Return (X, Y) of the center of cell containing provided text 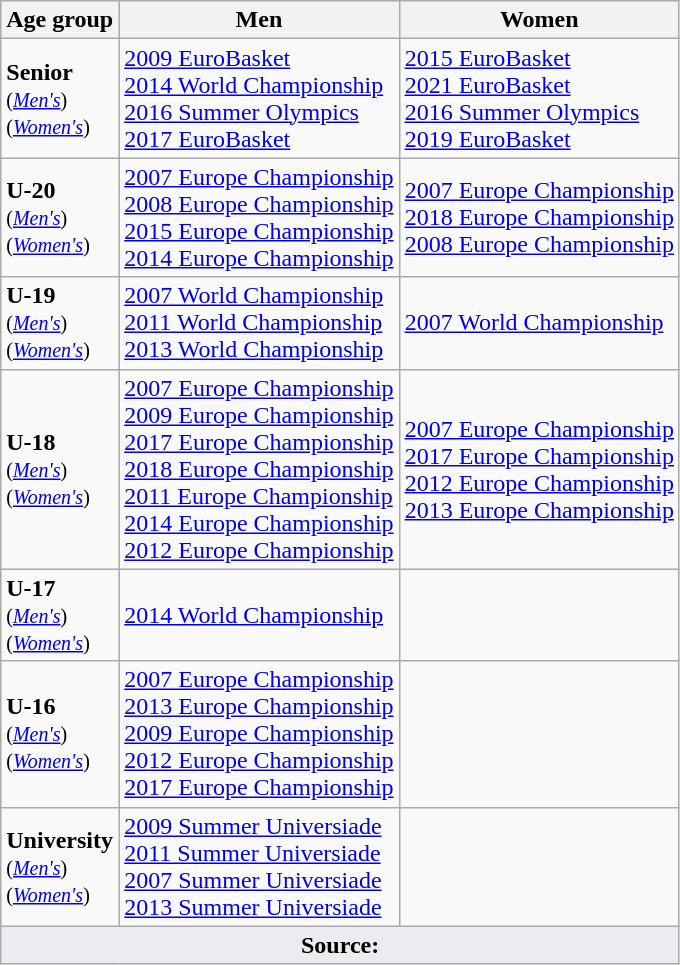
Age group (60, 20)
U-19 (Men's) (Women's) (60, 323)
U-18 (Men's) (Women's) (60, 469)
2009 EuroBasket 2014 World Championship 2016 Summer Olympics 2017 EuroBasket (259, 98)
Senior (Men's) (Women's) (60, 98)
2007 Europe Championship 2018 Europe Championship 2008 Europe Championship (539, 218)
U-17 (Men's) (Women's) (60, 615)
2007 Europe Championship 2017 Europe Championship 2012 Europe Championship 2013 Europe Championship (539, 469)
2014 World Championship (259, 615)
Men (259, 20)
U-20 (Men's) (Women's) (60, 218)
2015 EuroBasket 2021 EuroBasket 2016 Summer Olympics 2019 EuroBasket (539, 98)
2007 Europe Championship 2008 Europe Championship 2015 Europe Championship 2014 Europe Championship (259, 218)
Source: (340, 945)
2007 Europe Championship 2013 Europe Championship 2009 Europe Championship 2012 Europe Championship 2017 Europe Championship (259, 734)
2007 World Championship (539, 323)
U-16 (Men's) (Women's) (60, 734)
2009 Summer Universiade 2011 Summer Universiade 2007 Summer Universiade 2013 Summer Universiade (259, 866)
2007 World Championship 2011 World Championship 2013 World Championship (259, 323)
University (Men's) (Women's) (60, 866)
Women (539, 20)
